Locate the cell with the specified text and output its [X, Y] center coordinate. 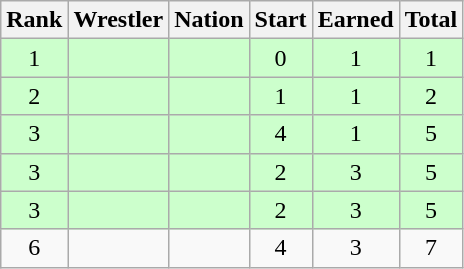
0 [280, 58]
Rank [34, 20]
Nation [209, 20]
Earned [356, 20]
Total [431, 20]
7 [431, 248]
Start [280, 20]
Wrestler [118, 20]
6 [34, 248]
